For the text-containing cell, return its midpoint in [x, y] coordinate format. 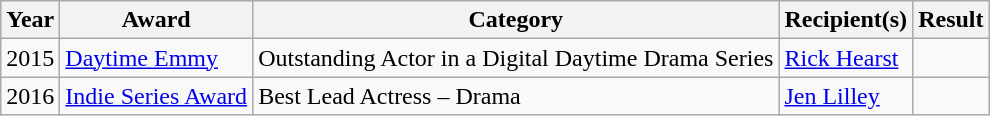
Daytime Emmy [156, 58]
2015 [30, 58]
Recipient(s) [846, 20]
Award [156, 20]
Rick Hearst [846, 58]
Outstanding Actor in a Digital Daytime Drama Series [516, 58]
Result [951, 20]
Indie Series Award [156, 96]
2016 [30, 96]
Jen Lilley [846, 96]
Best Lead Actress – Drama [516, 96]
Category [516, 20]
Year [30, 20]
